Find where the given text appears and provide that cell's center as (x, y) coordinate. 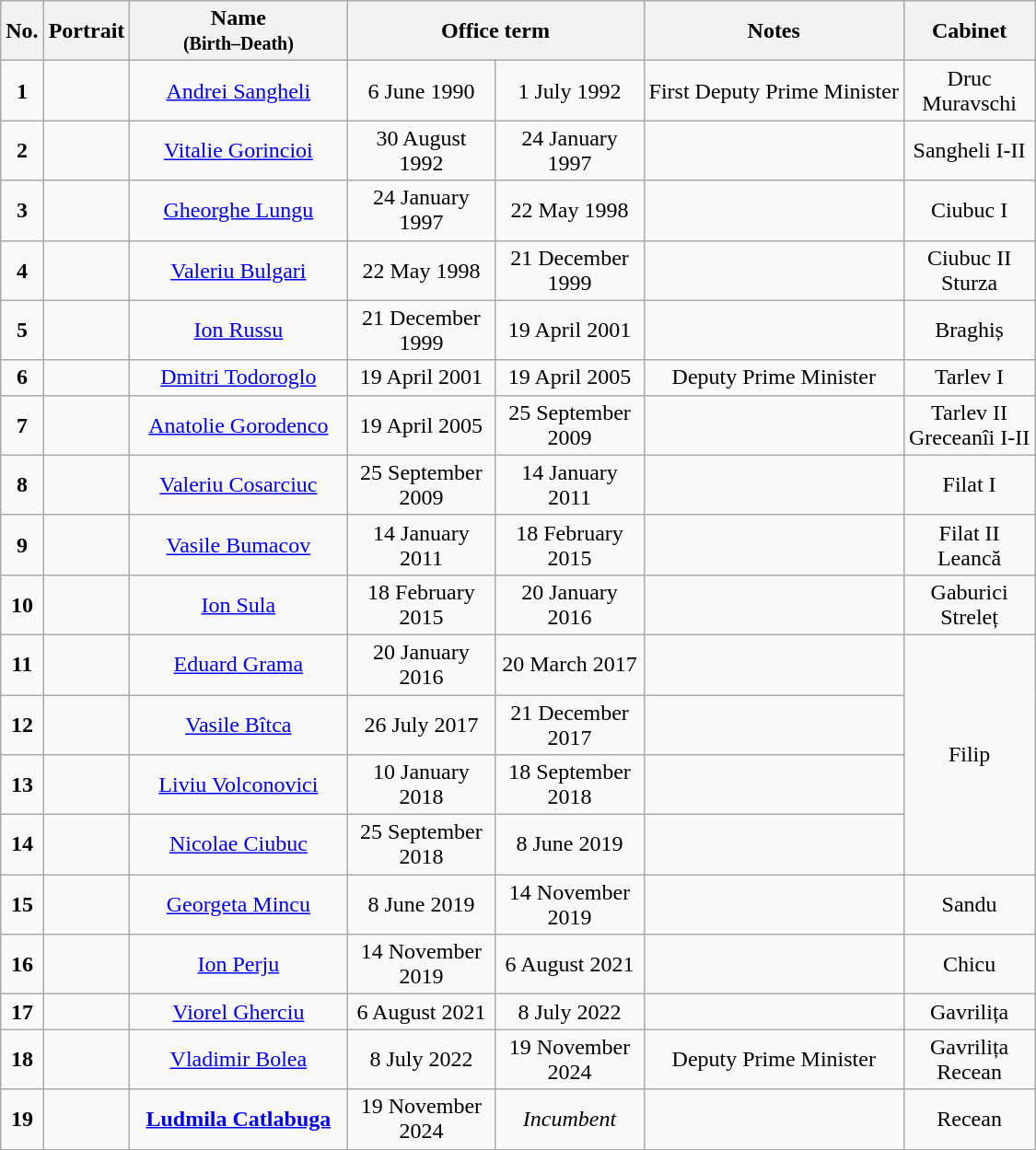
1 (22, 90)
6 (22, 378)
Valeriu Cosarciuc (239, 484)
10 (22, 604)
Recean (969, 1120)
Notes (774, 31)
Vitalie Gorincioi (239, 151)
21 December 2017 (569, 724)
Sangheli I-II (969, 151)
Vasile Bîtca (239, 724)
Ciubuc IISturza (969, 271)
19 (22, 1120)
Tarlev IIGreceanîi I-II (969, 425)
Anatolie Gorodenco (239, 425)
12 (22, 724)
9 (22, 545)
Filip (969, 754)
Ion Perju (239, 965)
GavrilițaRecean (969, 1059)
25 September 2018 (422, 845)
30 August 1992 (422, 151)
Gheorghe Lungu (239, 210)
Sandu (969, 904)
14 (22, 845)
Gavrilița (969, 1012)
Dmitri Todoroglo (239, 378)
18 September 2018 (569, 784)
1 July 1992 (569, 90)
Viorel Gherciu (239, 1012)
2 (22, 151)
17 (22, 1012)
18 (22, 1059)
Vasile Bumacov (239, 545)
Ludmila Catlabuga (239, 1120)
First Deputy Prime Minister (774, 90)
Tarlev I (969, 378)
Nicolae Ciubuc (239, 845)
Liviu Volconovici (239, 784)
Chicu (969, 965)
Andrei Sangheli (239, 90)
13 (22, 784)
3 (22, 210)
Office term (495, 31)
6 June 1990 (422, 90)
Filat I (969, 484)
DrucMuravschi (969, 90)
Incumbent (569, 1120)
Ion Russu (239, 330)
GaburiciStreleț (969, 604)
15 (22, 904)
Braghiș (969, 330)
Ion Sula (239, 604)
Eduard Grama (239, 665)
5 (22, 330)
7 (22, 425)
Vladimir Bolea (239, 1059)
10 January 2018 (422, 784)
11 (22, 665)
Valeriu Bulgari (239, 271)
8 (22, 484)
Portrait (87, 31)
Filat IILeancă (969, 545)
Ciubuc I (969, 210)
4 (22, 271)
Name(Birth–Death) (239, 31)
Cabinet (969, 31)
No. (22, 31)
20 March 2017 (569, 665)
16 (22, 965)
26 July 2017 (422, 724)
Georgeta Mincu (239, 904)
